Return the [X, Y] coordinate for the center point of the cell that contains the specified text.  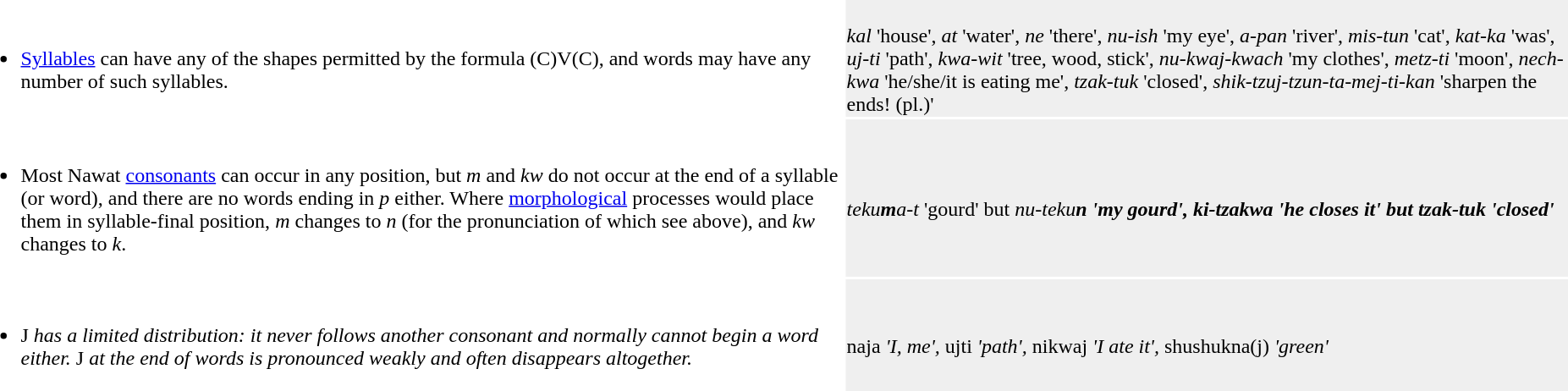
naja 'I, me', ujti 'path', nikwaj 'I ate it', shushukna(j) 'green' [1207, 335]
tekuma-t 'gourd' but nu-tekun 'my gourd', ki-tzakwa 'he closes it' but tzak-tuk 'closed' [1207, 198]
